Extract the [X, Y] coordinate from the center of the cell holding the provided text.  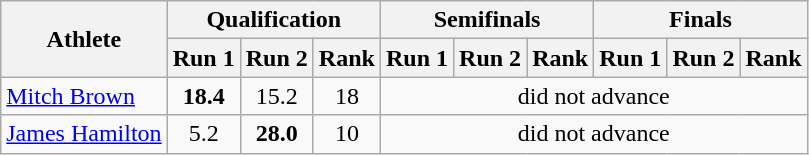
18 [346, 96]
Semifinals [486, 20]
Qualification [274, 20]
Mitch Brown [84, 96]
Finals [700, 20]
Athlete [84, 39]
18.4 [204, 96]
James Hamilton [84, 134]
28.0 [276, 134]
5.2 [204, 134]
15.2 [276, 96]
10 [346, 134]
